Locate the cell with the specified text and output its [X, Y] center coordinate. 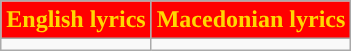
English lyrics [76, 20]
Macedonian lyrics [251, 20]
